Output the (x, y) coordinate of the center of the cell containing the given text.  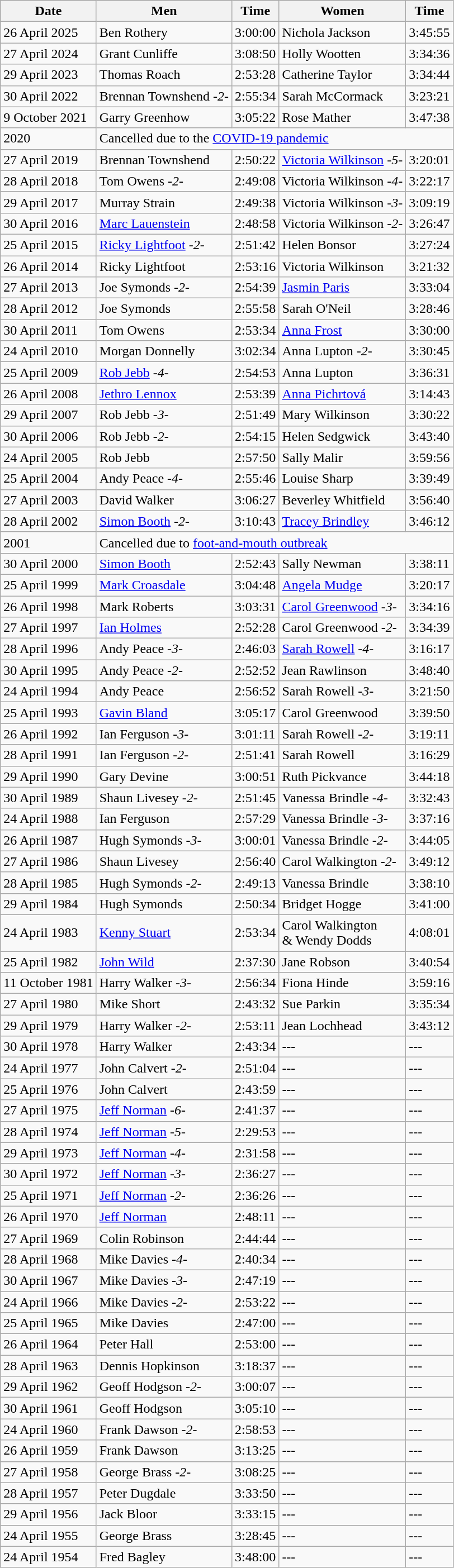
2001 (48, 542)
26 April 1964 (48, 1345)
Sally Malir (342, 457)
2:55:46 (255, 479)
Carol Greenwood (342, 713)
2:37:30 (255, 961)
3:40:54 (429, 961)
3:49:12 (429, 861)
Mike Davies -3- (164, 1280)
28 April 2012 (48, 309)
Louise Sharp (342, 479)
3:19:11 (429, 734)
26 April 1992 (48, 734)
2:43:59 (255, 1089)
Vanessa Brindle -3- (342, 819)
Shaun Livesey -2- (164, 798)
3:41:00 (429, 904)
2:49:38 (255, 202)
3:21:50 (429, 692)
2:40:34 (255, 1259)
Ian Ferguson (164, 819)
Brennan Townshend -2- (164, 96)
25 April 1982 (48, 961)
2:48:58 (255, 223)
3:00:01 (255, 840)
2:51:04 (255, 1068)
29 April 1984 (48, 904)
30 April 1989 (48, 798)
25 April 1976 (48, 1089)
Carol Greenwood -2- (342, 628)
24 April 2010 (48, 351)
2:29:53 (255, 1132)
26 April 2025 (48, 32)
2:56:34 (255, 983)
27 April 2019 (48, 160)
Date (48, 11)
3:00:00 (255, 32)
Rob Jebb (164, 457)
25 April 2009 (48, 373)
3:16:17 (429, 649)
Victoria Wilkinson -3- (342, 202)
30 April 1972 (48, 1174)
2:53:28 (255, 75)
3:14:43 (429, 394)
27 April 1975 (48, 1111)
30 April 2022 (48, 96)
Hugh Symonds (164, 904)
2:52:28 (255, 628)
28 April 1996 (48, 649)
Jeff Norman (164, 1217)
25 April 1965 (48, 1323)
26 April 2014 (48, 266)
24 April 2005 (48, 457)
3:38:10 (429, 883)
2:53:22 (255, 1302)
29 April 1973 (48, 1153)
3:04:48 (255, 585)
2:46:03 (255, 649)
4:08:01 (429, 933)
Mark Roberts (164, 606)
2:50:34 (255, 904)
Peter Hall (164, 1345)
Ben Rothery (164, 32)
3:36:31 (429, 373)
Jethro Lennox (164, 394)
Sally Newman (342, 564)
3:38:11 (429, 564)
Tom Owens -2- (164, 181)
Jeff Norman -3- (164, 1174)
24 April 1994 (48, 692)
2:51:49 (255, 415)
24 April 1955 (48, 1536)
Anna Frost (342, 330)
24 April 1977 (48, 1068)
3:26:47 (429, 223)
2:54:39 (255, 288)
28 April 1957 (48, 1493)
2:58:53 (255, 1429)
Simon Booth (164, 564)
Geoff Hodgson -2- (164, 1387)
3:43:12 (429, 1026)
David Walker (164, 500)
3:33:04 (429, 288)
Andy Peace -2- (164, 670)
28 April 2002 (48, 521)
27 April 1958 (48, 1472)
Victoria Wilkinson -4- (342, 181)
Gary Devine (164, 776)
3:59:16 (429, 983)
24 April 1960 (48, 1429)
3:35:34 (429, 1004)
2:48:11 (255, 1217)
2:49:13 (255, 883)
2:47:19 (255, 1280)
Jeff Norman -2- (164, 1195)
Rob Jebb -2- (164, 436)
Sarah O'Neil (342, 309)
3:44:18 (429, 776)
3:59:56 (429, 457)
Ian Ferguson -2- (164, 755)
Sarah Rowell -3- (342, 692)
Carol Greenwood -3- (342, 606)
Jean Rawlinson (342, 670)
Sarah Rowell (342, 755)
2:50:22 (255, 160)
3:30:00 (429, 330)
3:03:31 (255, 606)
Thomas Roach (164, 75)
2:31:58 (255, 1153)
Helen Bonsor (342, 245)
3:09:19 (429, 202)
27 April 1997 (48, 628)
2:55:34 (255, 96)
3:34:16 (429, 606)
29 April 2007 (48, 415)
Ian Ferguson -3- (164, 734)
Marc Lauenstein (164, 223)
3:28:45 (255, 1536)
Victoria Wilkinson (342, 266)
26 April 1959 (48, 1451)
30 April 2000 (48, 564)
28 April 1968 (48, 1259)
27 April 1969 (48, 1238)
Colin Robinson (164, 1238)
26 April 1987 (48, 840)
Tracey Brindley (342, 521)
3:23:21 (429, 96)
27 April 2003 (48, 500)
Andy Peace -3- (164, 649)
2:55:58 (255, 309)
Grant Cunliffe (164, 54)
Helen Sedgwick (342, 436)
Rob Jebb -3- (164, 415)
28 April 1985 (48, 883)
Sue Parkin (342, 1004)
2:53:11 (255, 1026)
26 April 1998 (48, 606)
Sarah McCormack (342, 96)
3:56:40 (429, 500)
3:34:36 (429, 54)
28 April 1974 (48, 1132)
Beverley Whitfield (342, 500)
Fred Bagley (164, 1557)
3:39:49 (429, 479)
Carol Walkington -2- (342, 861)
Sarah Rowell -2- (342, 734)
24 April 1988 (48, 819)
2:57:50 (255, 457)
2:43:34 (255, 1047)
2:57:29 (255, 819)
30 April 1961 (48, 1408)
Ricky Lightfoot -2- (164, 245)
3:46:12 (429, 521)
3:06:27 (255, 500)
Vanessa Brindle -2- (342, 840)
3:48:00 (255, 1557)
30 April 1995 (48, 670)
3:05:17 (255, 713)
Mike Davies (164, 1323)
9 October 2021 (48, 117)
Murray Strain (164, 202)
John Wild (164, 961)
3:05:22 (255, 117)
Joe Symonds -2- (164, 288)
Nichola Jackson (342, 32)
Morgan Donnelly (164, 351)
3:13:25 (255, 1451)
3:01:11 (255, 734)
29 April 1979 (48, 1026)
3:43:40 (429, 436)
2:51:42 (255, 245)
3:34:39 (429, 628)
Mike Davies -4- (164, 1259)
3:16:29 (429, 755)
30 April 2016 (48, 223)
Anna Pichrtová (342, 394)
Vanessa Brindle (342, 883)
2:56:52 (255, 692)
Mark Croasdale (164, 585)
30 April 2011 (48, 330)
2:47:00 (255, 1323)
Harry Walker -2- (164, 1026)
Jeff Norman -5- (164, 1132)
3:32:43 (429, 798)
25 April 1971 (48, 1195)
3:30:45 (429, 351)
Anna Lupton (342, 373)
29 April 2017 (48, 202)
John Calvert -2- (164, 1068)
3:45:55 (429, 32)
George Brass -2- (164, 1472)
29 April 1956 (48, 1514)
2:51:41 (255, 755)
3:37:16 (429, 819)
Shaun Livesey (164, 861)
Victoria Wilkinson -5- (342, 160)
2:52:43 (255, 564)
3:20:01 (429, 160)
24 April 1954 (48, 1557)
Cancelled due to foot-and-mouth outbreak (275, 542)
Jeff Norman -4- (164, 1153)
Andy Peace -4- (164, 479)
3:27:24 (429, 245)
Anna Lupton -2- (342, 351)
Mike Davies -2- (164, 1302)
3:30:22 (429, 415)
25 April 1999 (48, 585)
Carol Walkington& Wendy Dodds (342, 933)
3:05:10 (255, 1408)
28 April 1963 (48, 1366)
Bridget Hogge (342, 904)
30 April 1967 (48, 1280)
25 April 2015 (48, 245)
Frank Dawson -2- (164, 1429)
Frank Dawson (164, 1451)
3:00:07 (255, 1387)
2:36:27 (255, 1174)
2:52:52 (255, 670)
29 April 2023 (48, 75)
24 April 1983 (48, 933)
3:22:17 (429, 181)
2:43:32 (255, 1004)
Fiona Hinde (342, 983)
3:39:50 (429, 713)
Joe Symonds (164, 309)
Ricky Lightfoot (164, 266)
29 April 1990 (48, 776)
3:08:50 (255, 54)
Hugh Symonds -3- (164, 840)
2:41:37 (255, 1111)
Jack Bloor (164, 1514)
Brennan Townshend (164, 160)
Cancelled due to the COVID-19 pandemic (275, 139)
27 April 2013 (48, 288)
27 April 2024 (48, 54)
24 April 1966 (48, 1302)
3:48:40 (429, 670)
3:00:51 (255, 776)
2:54:15 (255, 436)
Dennis Hopkinson (164, 1366)
Men (164, 11)
Andy Peace (164, 692)
3:02:34 (255, 351)
3:28:46 (429, 309)
Kenny Stuart (164, 933)
Ian Holmes (164, 628)
John Calvert (164, 1089)
25 April 2004 (48, 479)
Gavin Bland (164, 713)
2:49:08 (255, 181)
2:53:16 (255, 266)
3:47:38 (429, 117)
28 April 2018 (48, 181)
3:34:44 (429, 75)
Holly Wootten (342, 54)
Tom Owens (164, 330)
25 April 1993 (48, 713)
2:36:26 (255, 1195)
Jeff Norman -6- (164, 1111)
28 April 1991 (48, 755)
27 April 1980 (48, 1004)
Harry Walker -3- (164, 983)
11 October 1981 (48, 983)
3:10:43 (255, 521)
Rob Jebb -4- (164, 373)
Rose Mather (342, 117)
2:53:39 (255, 394)
Catherine Taylor (342, 75)
Hugh Symonds -2- (164, 883)
Jean Lochhead (342, 1026)
Garry Greenhow (164, 117)
Victoria Wilkinson -2- (342, 223)
29 April 1962 (48, 1387)
Simon Booth -2- (164, 521)
3:20:17 (429, 585)
30 April 1978 (48, 1047)
2:54:53 (255, 373)
Geoff Hodgson (164, 1408)
3:33:50 (255, 1493)
Harry Walker (164, 1047)
Jasmin Paris (342, 288)
Women (342, 11)
2:56:40 (255, 861)
3:44:05 (429, 840)
Ruth Pickvance (342, 776)
2:44:44 (255, 1238)
Mary Wilkinson (342, 415)
26 April 1970 (48, 1217)
30 April 2006 (48, 436)
2020 (48, 139)
George Brass (164, 1536)
3:21:32 (429, 266)
Jane Robson (342, 961)
27 April 1986 (48, 861)
2:53:00 (255, 1345)
Peter Dugdale (164, 1493)
2:51:45 (255, 798)
Vanessa Brindle -4- (342, 798)
3:33:15 (255, 1514)
26 April 2008 (48, 394)
3:08:25 (255, 1472)
Angela Mudge (342, 585)
3:18:37 (255, 1366)
Sarah Rowell -4- (342, 649)
Mike Short (164, 1004)
